Search for the cell housing the specified text and yield its [x, y] center coordinate. 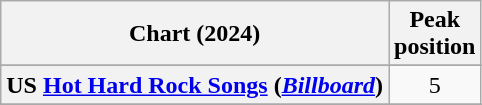
US Hot Hard Rock Songs (Billboard) [195, 85]
Chart (2024) [195, 34]
Peakposition [435, 34]
5 [435, 85]
